Identify which cell holds the provided text, then report its [x, y] central coordinate. 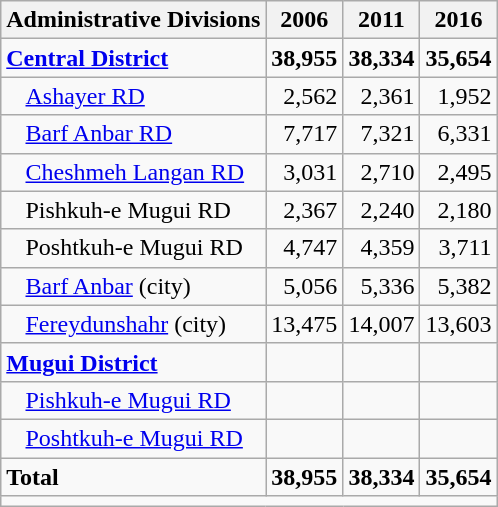
4,359 [382, 248]
Barf Anbar RD [134, 134]
2,562 [304, 96]
Cheshmeh Langan RD [134, 172]
2,495 [458, 172]
Fereydunshahr (city) [134, 324]
13,475 [304, 324]
3,031 [304, 172]
3,711 [458, 248]
Administrative Divisions [134, 20]
7,717 [304, 134]
2,710 [382, 172]
Total [134, 477]
13,603 [458, 324]
6,331 [458, 134]
2006 [304, 20]
Barf Anbar (city) [134, 286]
Central District [134, 58]
Ashayer RD [134, 96]
2,180 [458, 210]
5,382 [458, 286]
5,336 [382, 286]
2011 [382, 20]
1,952 [458, 96]
14,007 [382, 324]
2016 [458, 20]
5,056 [304, 286]
2,361 [382, 96]
Mugui District [134, 362]
2,240 [382, 210]
4,747 [304, 248]
2,367 [304, 210]
7,321 [382, 134]
